Identify which cell holds the provided text, then report its (x, y) central coordinate. 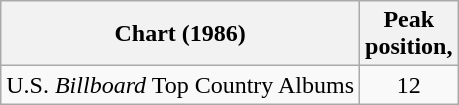
12 (409, 85)
Chart (1986) (180, 34)
Peakposition, (409, 34)
U.S. Billboard Top Country Albums (180, 85)
